Determine the (X, Y) coordinate at the center of the cell enclosing the given text.  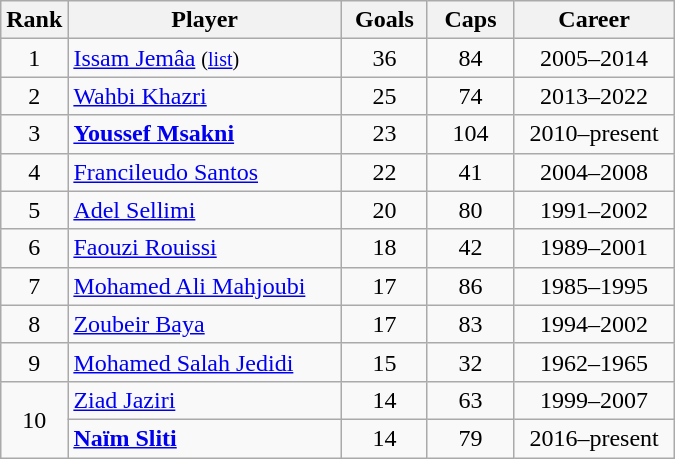
Zoubeir Baya (205, 324)
32 (470, 362)
63 (470, 400)
1991–2002 (594, 210)
1 (34, 58)
4 (34, 172)
10 (34, 419)
Adel Sellimi (205, 210)
1999–2007 (594, 400)
83 (470, 324)
79 (470, 438)
2 (34, 96)
84 (470, 58)
23 (384, 134)
Mohamed Salah Jedidi (205, 362)
8 (34, 324)
104 (470, 134)
Issam Jemâa (list) (205, 58)
Naïm Sliti (205, 438)
22 (384, 172)
Youssef Msakni (205, 134)
36 (384, 58)
Faouzi Rouissi (205, 248)
25 (384, 96)
1962–1965 (594, 362)
9 (34, 362)
1985–1995 (594, 286)
Career (594, 20)
1989–2001 (594, 248)
Rank (34, 20)
42 (470, 248)
74 (470, 96)
41 (470, 172)
20 (384, 210)
5 (34, 210)
Goals (384, 20)
18 (384, 248)
6 (34, 248)
Player (205, 20)
1994–2002 (594, 324)
Wahbi Khazri (205, 96)
3 (34, 134)
Caps (470, 20)
2013–2022 (594, 96)
2016–present (594, 438)
7 (34, 286)
Ziad Jaziri (205, 400)
Francileudo Santos (205, 172)
80 (470, 210)
2004–2008 (594, 172)
Mohamed Ali Mahjoubi (205, 286)
2005–2014 (594, 58)
2010–present (594, 134)
15 (384, 362)
86 (470, 286)
